Pinpoint the cell where the given text exists, returning its (x, y) midpoint coordinate. 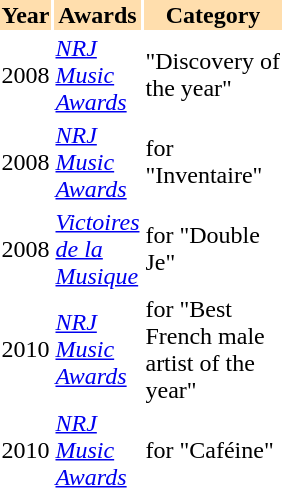
"Discovery of the year" (213, 75)
Category (213, 15)
for "Best French male artist of the year" (213, 350)
for "Inventaire" (213, 162)
Awards (98, 15)
Victoires de la Musique (98, 249)
Year (26, 15)
2010 (26, 350)
for "Double Je" (213, 249)
